Extract the (X, Y) coordinate from the center of the cell holding the provided text.  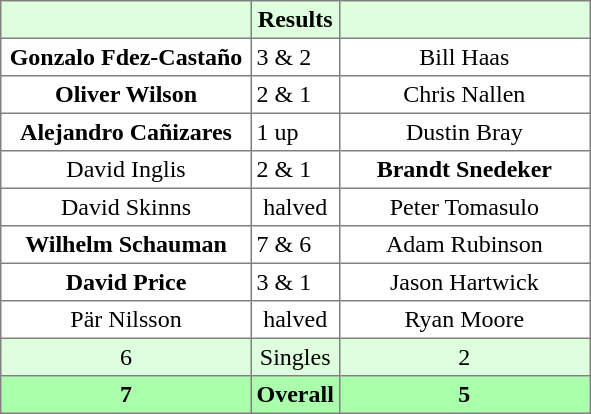
3 & 1 (295, 282)
7 (126, 395)
Bill Haas (464, 57)
Dustin Bray (464, 132)
Results (295, 20)
Ryan Moore (464, 320)
Adam Rubinson (464, 245)
3 & 2 (295, 57)
David Skinns (126, 207)
Singles (295, 357)
Alejandro Cañizares (126, 132)
6 (126, 357)
Overall (295, 395)
David Price (126, 282)
David Inglis (126, 170)
Gonzalo Fdez-Castaño (126, 57)
Pär Nilsson (126, 320)
1 up (295, 132)
Wilhelm Schauman (126, 245)
Brandt Snedeker (464, 170)
2 (464, 357)
5 (464, 395)
Jason Hartwick (464, 282)
Peter Tomasulo (464, 207)
Chris Nallen (464, 95)
Oliver Wilson (126, 95)
7 & 6 (295, 245)
